Detect which cell encompasses the target text, then output its [x, y] center coordinate. 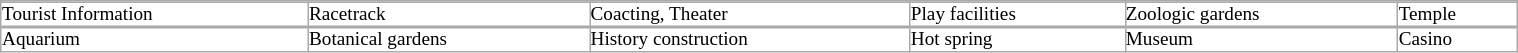
Tourist Information [154, 14]
Racetrack [449, 14]
Museum [1262, 40]
Aquarium [154, 40]
Casino [1458, 40]
History construction [750, 40]
Hot spring [1018, 40]
Temple [1458, 14]
Coacting, Theater [750, 14]
Botanical gardens [449, 40]
Zoologic gardens [1262, 14]
Play facilities [1018, 14]
